From the cell containing the given text, extract its center point as (x, y) coordinate. 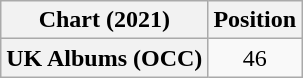
Position (255, 20)
UK Albums (OCC) (104, 58)
Chart (2021) (104, 20)
46 (255, 58)
